Output the (X, Y) coordinate of the center of the cell containing the given text.  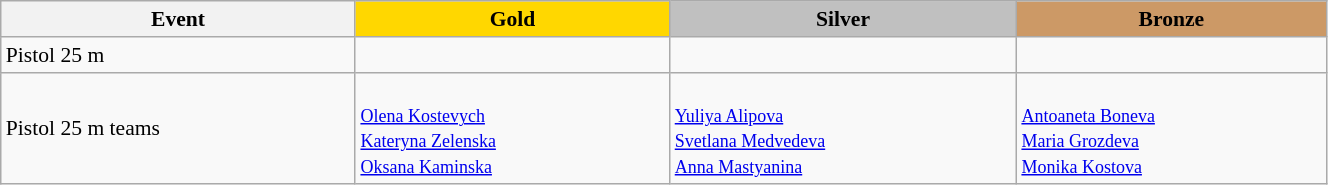
Antoaneta BonevaMaria GrozdevaMonika Kostova (1171, 128)
Gold (512, 19)
Bronze (1171, 19)
Yuliya AlipovaSvetlana MedvedevaAnna Mastyanina (844, 128)
Olena KostevychKateryna ZelenskaOksana Kaminska (512, 128)
Pistol 25 m teams (178, 128)
Silver (844, 19)
Pistol 25 m (178, 55)
Event (178, 19)
